Scan for the cell matching the given text and deliver its (X, Y) coordinate at center. 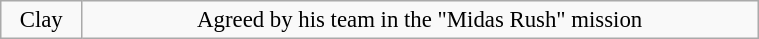
Agreed by his team in the "Midas Rush" mission (420, 20)
Clay (41, 20)
